From the cell containing the given text, extract its center point as [X, Y] coordinate. 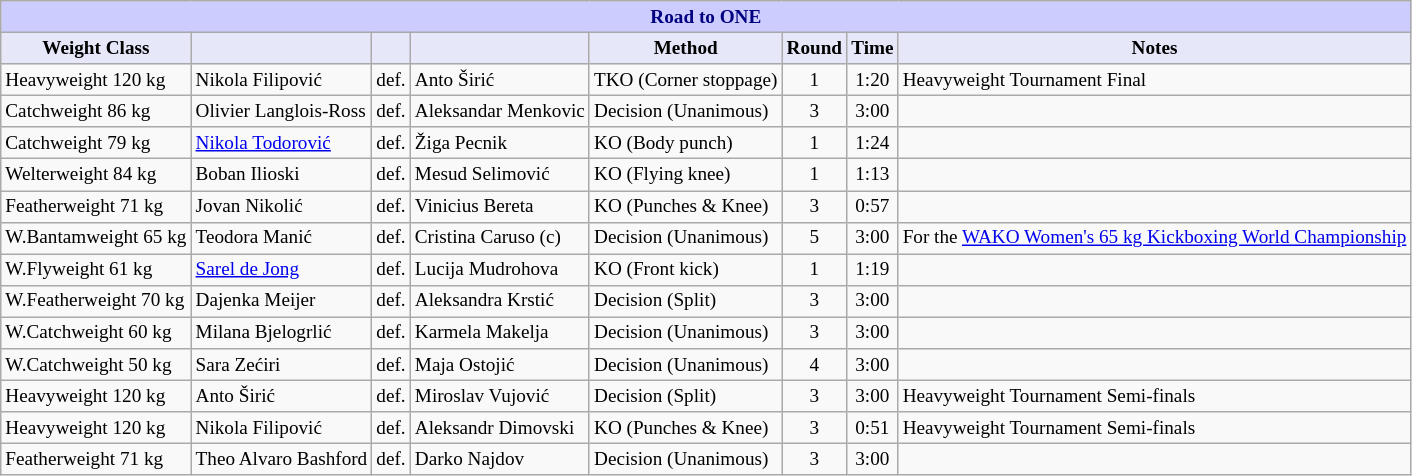
For the WAKO Women's 65 kg Kickboxing World Championship [1154, 238]
Cristina Caruso (c) [500, 238]
Theo Alvaro Bashford [282, 460]
KO (Body punch) [686, 143]
Time [872, 48]
W.Catchweight 50 kg [96, 365]
1:19 [872, 270]
Miroslav Vujović [500, 396]
Method [686, 48]
W.Bantamweight 65 kg [96, 238]
Vinicius Bereta [500, 206]
0:51 [872, 428]
Mesud Selimović [500, 175]
4 [814, 365]
Žiga Pecnik [500, 143]
Milana Bjelogrlić [282, 333]
Boban Ilioski [282, 175]
Karmela Makelja [500, 333]
Catchweight 86 kg [96, 111]
1:13 [872, 175]
Darko Najdov [500, 460]
Jovan Nikolić [282, 206]
Notes [1154, 48]
5 [814, 238]
Catchweight 79 kg [96, 143]
Sarel de Jong [282, 270]
Road to ONE [706, 17]
Round [814, 48]
Maja Ostojić [500, 365]
Welterweight 84 kg [96, 175]
W.Flyweight 61 kg [96, 270]
Weight Class [96, 48]
Olivier Langlois-Ross [282, 111]
Dajenka Meijer [282, 301]
Teodora Manić [282, 238]
KO (Front kick) [686, 270]
Aleksandra Krstić [500, 301]
0:57 [872, 206]
KO (Flying knee) [686, 175]
Sara Zećiri [282, 365]
1:20 [872, 80]
1:24 [872, 143]
TKO (Corner stoppage) [686, 80]
Heavyweight Tournament Final [1154, 80]
W.Featherweight 70 kg [96, 301]
Aleksandar Menkovic [500, 111]
W.Catchweight 60 kg [96, 333]
Aleksandr Dimovski [500, 428]
Lucija Mudrohova [500, 270]
Nikola Todorović [282, 143]
